Capture the cell that displays the provided text and extract its (x, y) central coordinate. 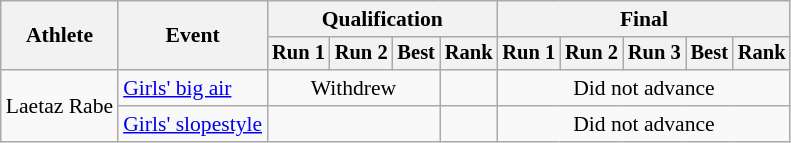
Girls' big air (192, 88)
Event (192, 36)
Girls' slopestyle (192, 124)
Laetaz Rabe (60, 106)
Final (644, 19)
Withdrew (354, 88)
Qualification (382, 19)
Run 3 (654, 54)
Athlete (60, 36)
